For the text-containing cell, return its midpoint in [x, y] coordinate format. 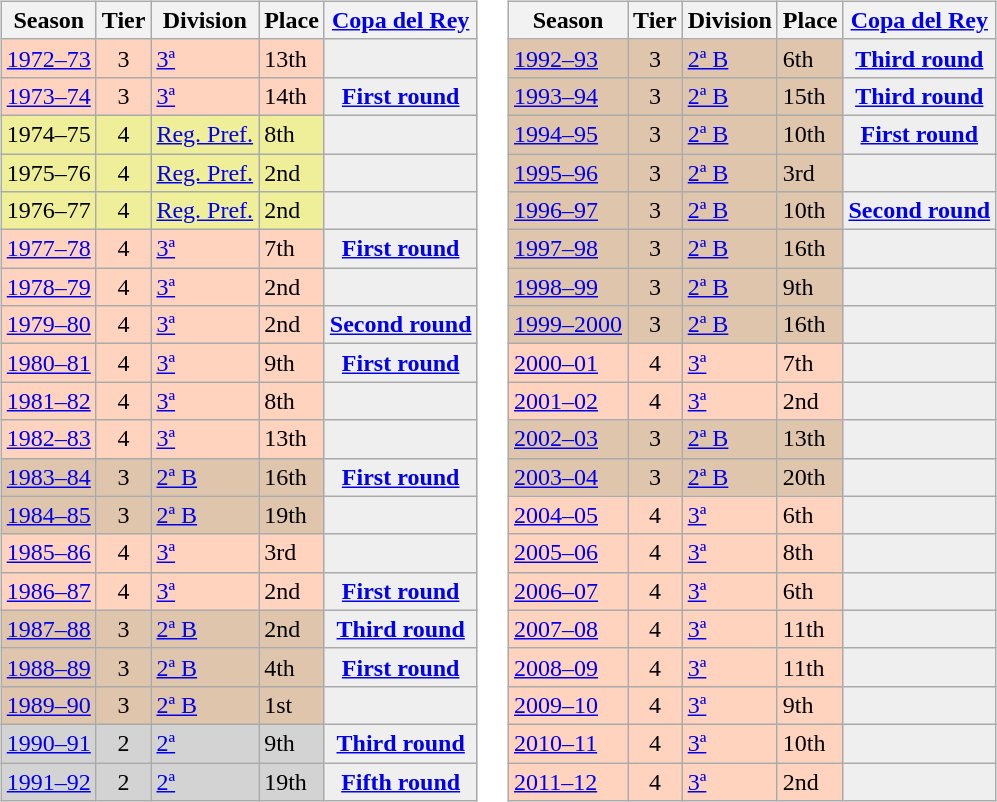
20th [810, 477]
1972–73 [48, 58]
2006–07 [568, 591]
1987–88 [48, 629]
2011–12 [568, 781]
2007–08 [568, 629]
1978–79 [48, 287]
2008–09 [568, 667]
1986–87 [48, 591]
1983–84 [48, 477]
1982–83 [48, 439]
Fifth round [400, 781]
1976–77 [48, 211]
1993–94 [568, 96]
1979–80 [48, 325]
1999–2000 [568, 325]
2002–03 [568, 439]
2005–06 [568, 553]
1996–97 [568, 211]
1990–91 [48, 743]
2004–05 [568, 515]
2010–11 [568, 743]
4th [292, 667]
1985–86 [48, 553]
1st [292, 705]
2003–04 [568, 477]
1974–75 [48, 134]
1997–98 [568, 249]
1989–90 [48, 705]
1975–76 [48, 173]
14th [292, 96]
1992–93 [568, 58]
1973–74 [48, 96]
1984–85 [48, 515]
1981–82 [48, 401]
1998–99 [568, 287]
2001–02 [568, 401]
1988–89 [48, 667]
2009–10 [568, 705]
1995–96 [568, 173]
1977–78 [48, 249]
1994–95 [568, 134]
2000–01 [568, 363]
1980–81 [48, 363]
15th [810, 96]
1991–92 [48, 781]
